Determine the (X, Y) coordinate at the center of the cell enclosing the given text.  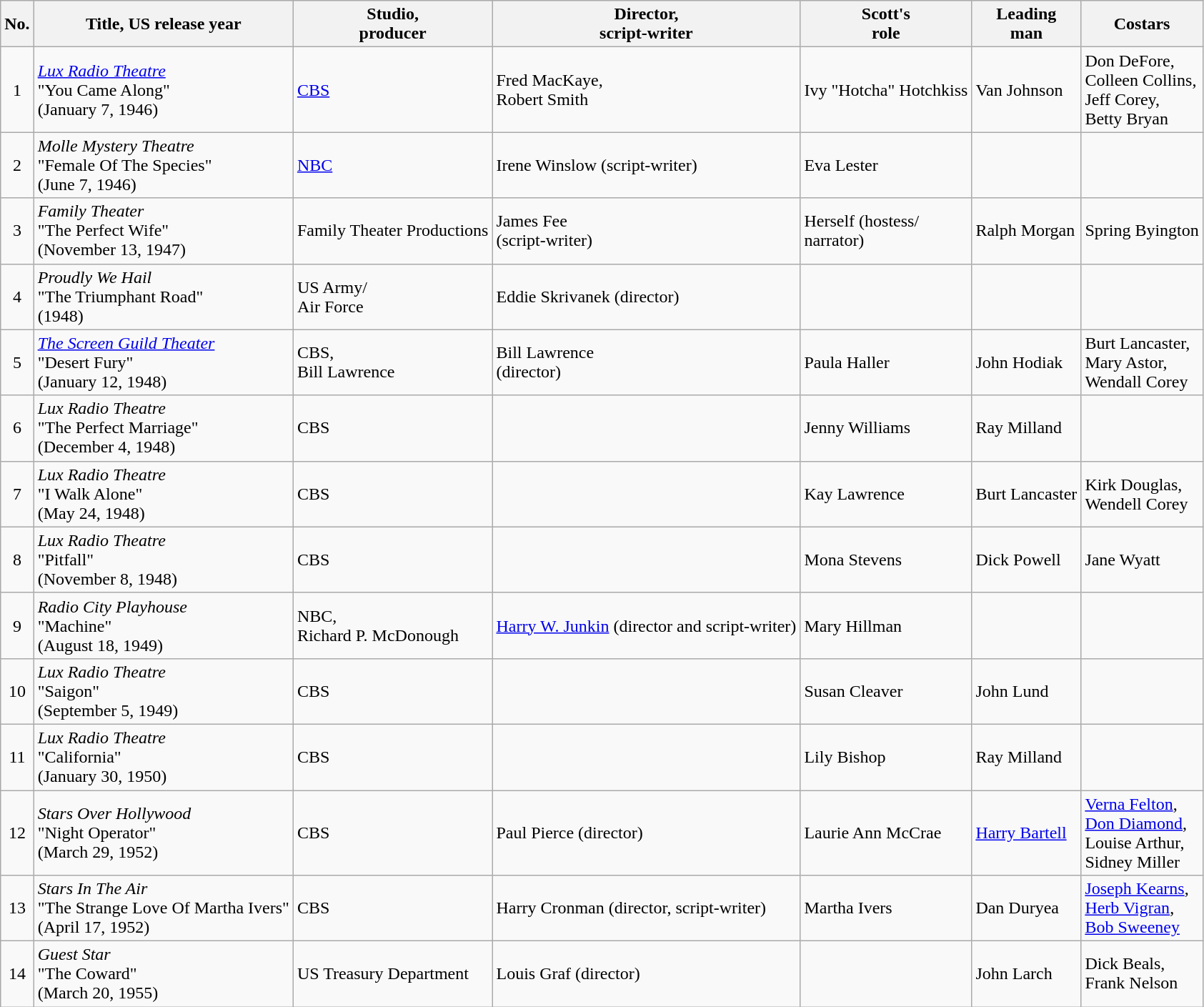
James Fee(script-writer) (646, 231)
US Army/Air Force (393, 297)
Lux Radio Theatre"Saigon"(September 5, 1949) (163, 691)
10 (17, 691)
Herself (hostess/narrator) (886, 231)
Paula Haller (886, 362)
Don DeFore,Colleen Collins,Jeff Corey,Betty Bryan (1142, 90)
Family Theater Productions (393, 231)
Susan Cleaver (886, 691)
Ralph Morgan (1026, 231)
Kay Lawrence (886, 494)
Van Johnson (1026, 90)
5 (17, 362)
Stars In The Air"The Strange Love Of Martha Ivers"(April 17, 1952) (163, 908)
Lily Bishop (886, 757)
Jenny Williams (886, 428)
6 (17, 428)
NBC (393, 165)
12 (17, 833)
Verna Felton,Don Diamond,Louise Arthur,Sidney Miller (1142, 833)
Bill Lawrence(director) (646, 362)
Lux Radio Theatre"The Perfect Marriage"(December 4, 1948) (163, 428)
Dan Duryea (1026, 908)
Spring Byington (1142, 231)
9 (17, 625)
Lux Radio Theatre"California"(January 30, 1950) (163, 757)
Stars Over Hollywood"Night Operator"(March 29, 1952) (163, 833)
Dick Beals,Frank Nelson (1142, 974)
Molle Mystery Theatre"Female Of The Species"(June 7, 1946) (163, 165)
Irene Winslow (script-writer) (646, 165)
US Treasury Department (393, 974)
2 (17, 165)
Ivy "Hotcha" Hotchkiss (886, 90)
Mona Stevens (886, 560)
Studio,producer (393, 24)
No. (17, 24)
Kirk Douglas,Wendell Corey (1142, 494)
Dick Powell (1026, 560)
Lux Radio Theatre"You Came Along"(January 7, 1946) (163, 90)
The Screen Guild Theater"Desert Fury"(January 12, 1948) (163, 362)
Guest Star"The Coward"(March 20, 1955) (163, 974)
Burt Lancaster,Mary Astor,Wendall Corey (1142, 362)
Proudly We Hail"The Triumphant Road"(1948) (163, 297)
Scott'srole (886, 24)
Mary Hillman (886, 625)
John Lund (1026, 691)
Title, US release year (163, 24)
Laurie Ann McCrae (886, 833)
Eddie Skrivanek (director) (646, 297)
8 (17, 560)
Jane Wyatt (1142, 560)
Fred MacKaye,Robert Smith (646, 90)
1 (17, 90)
Radio City Playhouse"Machine"(August 18, 1949) (163, 625)
Lux Radio Theatre"I Walk Alone"(May 24, 1948) (163, 494)
3 (17, 231)
11 (17, 757)
Director,script-writer (646, 24)
Burt Lancaster (1026, 494)
13 (17, 908)
Family Theater"The Perfect Wife"(November 13, 1947) (163, 231)
Harry Bartell (1026, 833)
John Hodiak (1026, 362)
14 (17, 974)
CBS,Bill Lawrence (393, 362)
Leadingman (1026, 24)
Joseph Kearns,Herb Vigran,Bob Sweeney (1142, 908)
Louis Graf (director) (646, 974)
Harry W. Junkin (director and script-writer) (646, 625)
Martha Ivers (886, 908)
7 (17, 494)
Costars (1142, 24)
Harry Cronman (director, script-writer) (646, 908)
Paul Pierce (director) (646, 833)
4 (17, 297)
Eva Lester (886, 165)
John Larch (1026, 974)
NBC,Richard P. McDonough (393, 625)
Lux Radio Theatre"Pitfall"(November 8, 1948) (163, 560)
